Scan for the cell matching the given text and deliver its [x, y] coordinate at center. 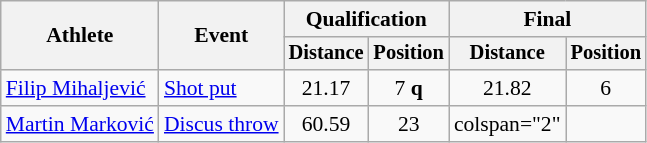
Athlete [80, 36]
6 [606, 88]
60.59 [326, 124]
7 q [409, 88]
colspan="2" [508, 124]
Martin Marković [80, 124]
Qualification [366, 19]
21.17 [326, 88]
Shot put [222, 88]
Discus throw [222, 124]
Filip Mihaljević [80, 88]
23 [409, 124]
Final [548, 19]
21.82 [508, 88]
Event [222, 36]
